Capture the cell that displays the provided text and extract its (x, y) central coordinate. 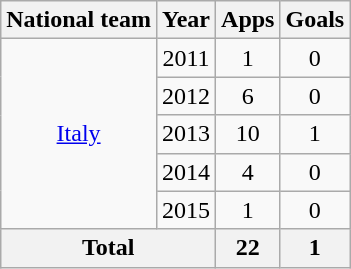
2014 (186, 172)
22 (248, 248)
Total (108, 248)
10 (248, 134)
Year (186, 20)
6 (248, 96)
National team (79, 20)
Italy (79, 134)
2011 (186, 58)
Apps (248, 20)
2013 (186, 134)
Goals (315, 20)
4 (248, 172)
2012 (186, 96)
2015 (186, 210)
